Find where the given text appears and provide that cell's center as [x, y] coordinate. 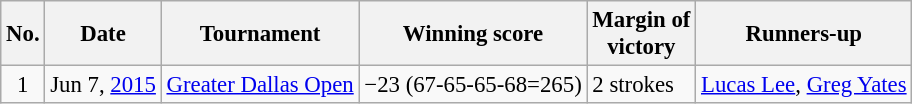
Date [103, 34]
Winning score [473, 34]
−23 (67-65-65-68=265) [473, 85]
Runners-up [804, 34]
No. [23, 34]
Tournament [260, 34]
Greater Dallas Open [260, 85]
2 strokes [642, 85]
1 [23, 85]
Margin ofvictory [642, 34]
Lucas Lee, Greg Yates [804, 85]
Jun 7, 2015 [103, 85]
